Locate the cell with the specified text and output its (X, Y) center coordinate. 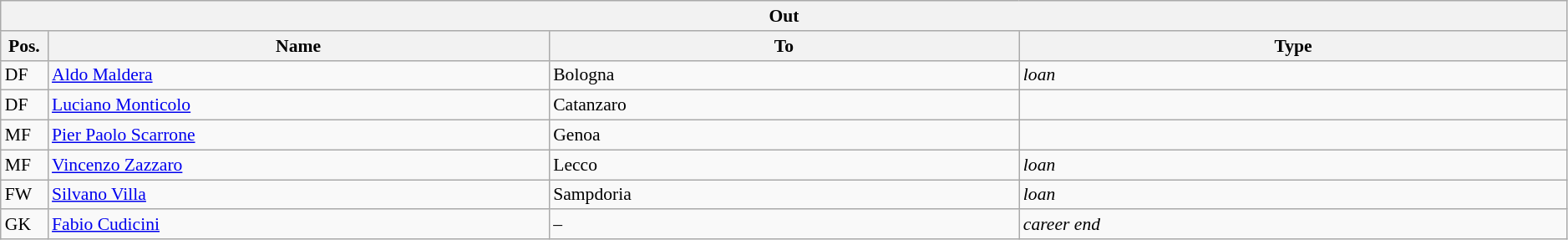
FW (24, 195)
To (784, 46)
career end (1293, 225)
Aldo Maldera (298, 75)
Pier Paolo Scarrone (298, 135)
Sampdoria (784, 195)
Vincenzo Zazzaro (298, 165)
Name (298, 46)
Pos. (24, 46)
Bologna (784, 75)
Luciano Monticolo (298, 105)
Lecco (784, 165)
Silvano Villa (298, 195)
Genoa (784, 135)
Out (784, 16)
GK (24, 225)
– (784, 225)
Type (1293, 46)
Fabio Cudicini (298, 225)
Catanzaro (784, 105)
